Return the (X, Y) coordinate for the center point of the cell that contains the specified text.  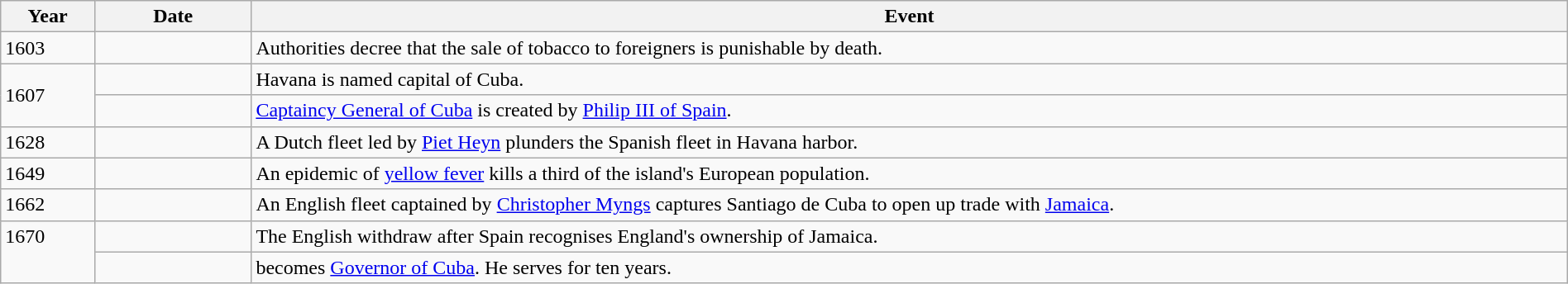
becomes Governor of Cuba. He serves for ten years. (910, 267)
Event (910, 17)
1662 (48, 205)
1649 (48, 173)
Captaincy General of Cuba is created by Philip III of Spain. (910, 111)
1670 (48, 252)
1607 (48, 95)
Date (172, 17)
An epidemic of yellow fever kills a third of the island's European population. (910, 173)
1603 (48, 48)
An English fleet captained by Christopher Myngs captures Santiago de Cuba to open up trade with Jamaica. (910, 205)
Havana is named capital of Cuba. (910, 79)
Authorities decree that the sale of tobacco to foreigners is punishable by death. (910, 48)
Year (48, 17)
The English withdraw after Spain recognises England's ownership of Jamaica. (910, 236)
A Dutch fleet led by Piet Heyn plunders the Spanish fleet in Havana harbor. (910, 142)
1628 (48, 142)
